Locate the cell with the specified text and output its [X, Y] center coordinate. 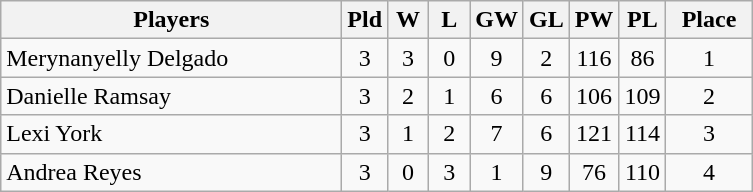
106 [594, 96]
Place [709, 20]
86 [642, 58]
7 [497, 134]
W [408, 20]
Andrea Reyes [172, 172]
109 [642, 96]
114 [642, 134]
Pld [365, 20]
Players [172, 20]
L [450, 20]
121 [594, 134]
4 [709, 172]
GL [546, 20]
PW [594, 20]
116 [594, 58]
GW [497, 20]
Lexi York [172, 134]
PL [642, 20]
76 [594, 172]
Merynanyelly Delgado [172, 58]
Danielle Ramsay [172, 96]
110 [642, 172]
